Locate the cell with the specified text and output its (X, Y) center coordinate. 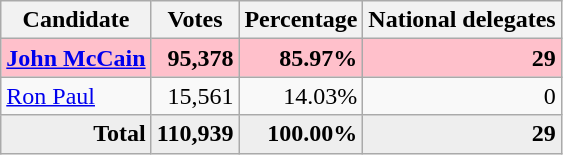
95,378 (195, 58)
Candidate (76, 20)
85.97% (301, 58)
14.03% (301, 96)
15,561 (195, 96)
Ron Paul (76, 96)
National delegates (462, 20)
Votes (195, 20)
John McCain (76, 58)
100.00% (301, 134)
110,939 (195, 134)
Total (76, 134)
Percentage (301, 20)
0 (462, 96)
